Pinpoint the cell where the given text exists, returning its [x, y] midpoint coordinate. 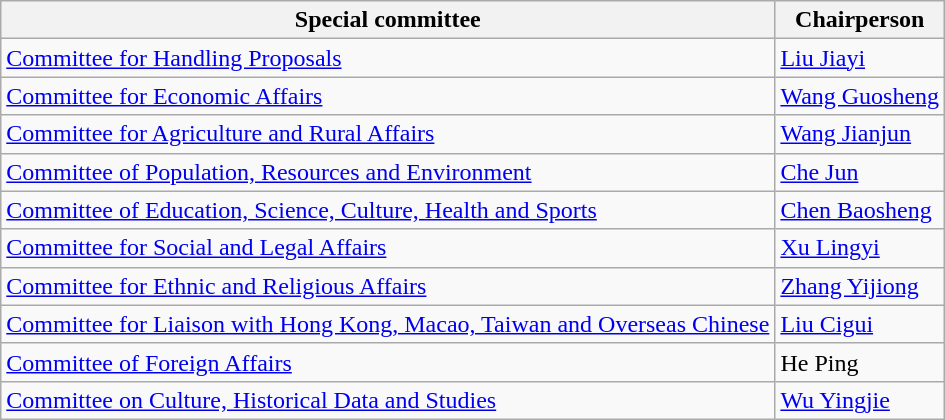
Liu Cigui [860, 324]
Committee for Liaison with Hong Kong, Macao, Taiwan and Overseas Chinese [388, 324]
Committee for Agriculture and Rural Affairs [388, 134]
Wu Yingjie [860, 400]
Che Jun [860, 172]
Wang Jianjun [860, 134]
Xu Lingyi [860, 248]
Committee of Education, Science, Culture, Health and Sports [388, 210]
Committee for Handling Proposals [388, 58]
Committee for Economic Affairs [388, 96]
Liu Jiayi [860, 58]
Committee of Foreign Affairs [388, 362]
Committee for Social and Legal Affairs [388, 248]
He Ping [860, 362]
Committee of Population, Resources and Environment [388, 172]
Special committee [388, 20]
Zhang Yijiong [860, 286]
Chairperson [860, 20]
Wang Guosheng [860, 96]
Committee on Culture, Historical Data and Studies [388, 400]
Committee for Ethnic and Religious Affairs [388, 286]
Chen Baosheng [860, 210]
